Search for the cell housing the specified text and yield its [x, y] center coordinate. 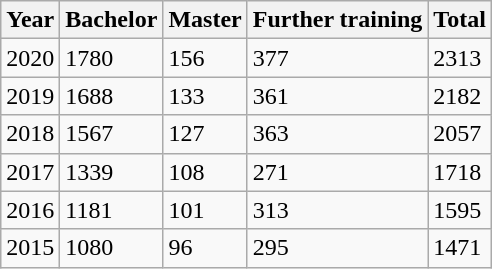
1080 [112, 248]
2057 [460, 134]
2313 [460, 58]
2015 [30, 248]
271 [338, 172]
Master [205, 20]
1567 [112, 134]
101 [205, 210]
127 [205, 134]
2019 [30, 96]
156 [205, 58]
1595 [460, 210]
1471 [460, 248]
363 [338, 134]
Year [30, 20]
1181 [112, 210]
2018 [30, 134]
Bachelor [112, 20]
2020 [30, 58]
1688 [112, 96]
361 [338, 96]
377 [338, 58]
108 [205, 172]
96 [205, 248]
133 [205, 96]
1339 [112, 172]
Total [460, 20]
313 [338, 210]
2016 [30, 210]
2182 [460, 96]
295 [338, 248]
2017 [30, 172]
1718 [460, 172]
1780 [112, 58]
Further training [338, 20]
